Pinpoint the cell where the given text exists, returning its (x, y) midpoint coordinate. 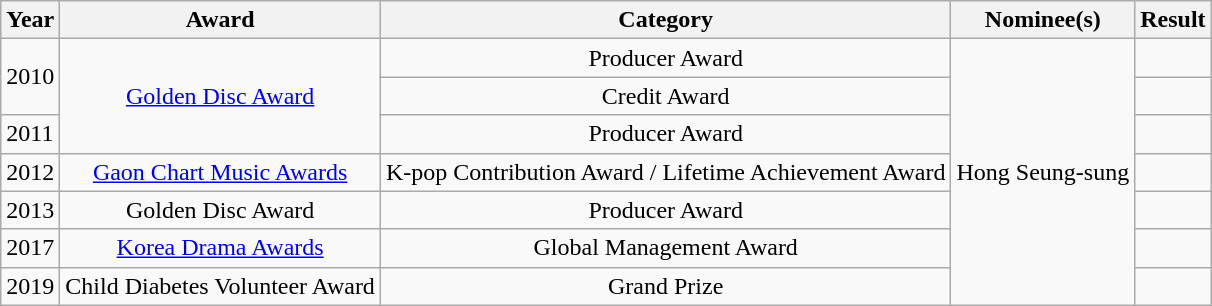
2013 (30, 210)
2012 (30, 172)
2017 (30, 248)
Category (666, 20)
2011 (30, 134)
Child Diabetes Volunteer Award (220, 286)
Award (220, 20)
Global Management Award (666, 248)
Grand Prize (666, 286)
Year (30, 20)
Credit Award (666, 96)
K-pop Contribution Award / Lifetime Achievement Award (666, 172)
2010 (30, 77)
Nominee(s) (1043, 20)
Gaon Chart Music Awards (220, 172)
2019 (30, 286)
Result (1173, 20)
Hong Seung-sung (1043, 172)
Korea Drama Awards (220, 248)
